Detect which cell encompasses the target text, then output its [X, Y] center coordinate. 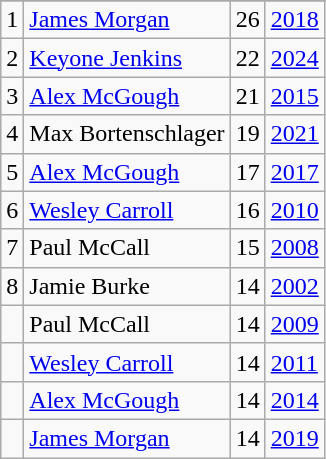
Max Bortenschlager [127, 134]
2 [12, 58]
2009 [294, 324]
6 [12, 210]
15 [248, 248]
2024 [294, 58]
3 [12, 96]
17 [248, 172]
2010 [294, 210]
4 [12, 134]
2015 [294, 96]
21 [248, 96]
Jamie Burke [127, 286]
26 [248, 20]
2011 [294, 362]
1 [12, 20]
2021 [294, 134]
2017 [294, 172]
2019 [294, 438]
16 [248, 210]
19 [248, 134]
2014 [294, 400]
7 [12, 248]
2008 [294, 248]
8 [12, 286]
Keyone Jenkins [127, 58]
2018 [294, 20]
22 [248, 58]
5 [12, 172]
2002 [294, 286]
